Output the (x, y) coordinate of the center of the cell containing the given text.  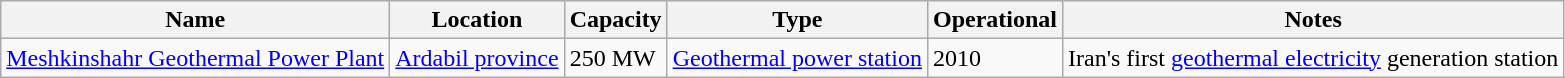
2010 (994, 58)
Notes (1314, 20)
Type (797, 20)
Ardabil province (477, 58)
Capacity (616, 20)
Name (196, 20)
Iran's first geothermal electricity generation station (1314, 58)
Geothermal power station (797, 58)
Location (477, 20)
Meshkinshahr Geothermal Power Plant (196, 58)
250 MW (616, 58)
Operational (994, 20)
